Provide the (x, y) coordinate of the cell's center where the given text is located.  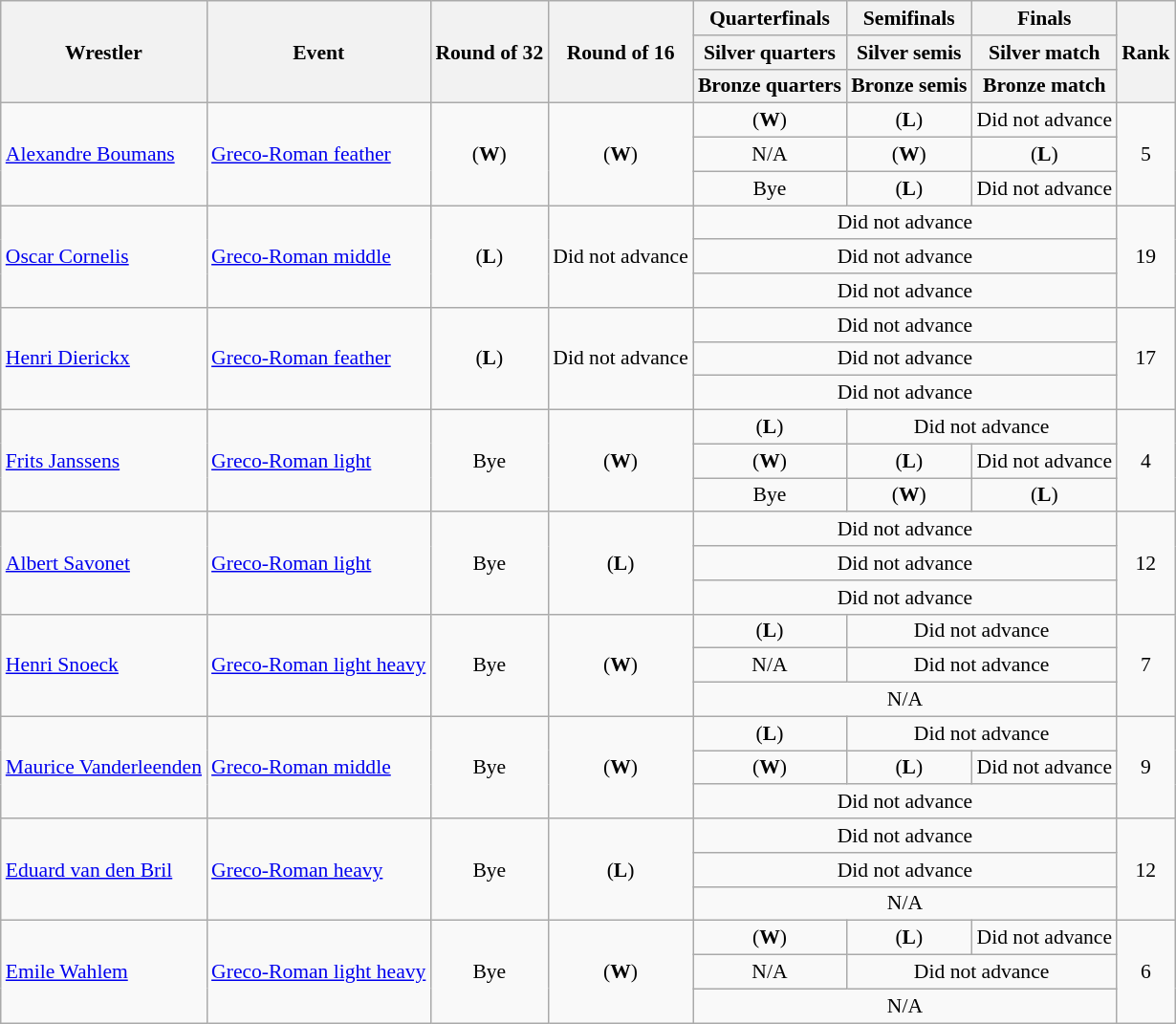
Round of 16 (621, 52)
Frits Janssens (103, 461)
Bronze quarters (770, 86)
Eduard van den Bril (103, 870)
5 (1145, 155)
Semifinals (908, 18)
4 (1145, 461)
Round of 32 (490, 52)
9 (1145, 767)
Greco-Roman heavy (318, 870)
Henri Dierickx (103, 359)
7 (1145, 665)
Albert Savonet (103, 564)
Henri Snoeck (103, 665)
Bronze semis (908, 86)
Bronze match (1045, 86)
Silver match (1045, 53)
Oscar Cornelis (103, 256)
Event (318, 52)
Emile Wahlem (103, 971)
Rank (1145, 52)
Finals (1045, 18)
Wrestler (103, 52)
6 (1145, 971)
17 (1145, 359)
Quarterfinals (770, 18)
Maurice Vanderleenden (103, 767)
Silver quarters (770, 53)
Silver semis (908, 53)
Alexandre Boumans (103, 155)
19 (1145, 256)
